Scan for the cell matching the given text and deliver its (X, Y) coordinate at center. 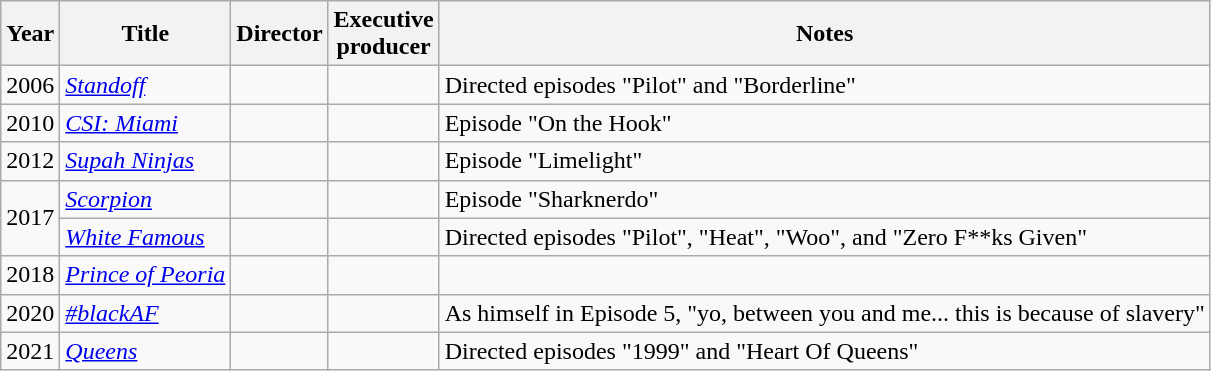
Scorpion (146, 199)
Title (146, 34)
2012 (30, 161)
CSI: Miami (146, 123)
Episode "Limelight" (824, 161)
2018 (30, 275)
Notes (824, 34)
Standoff (146, 85)
Directed episodes "1999" and "Heart Of Queens" (824, 351)
Episode "Sharknerdo" (824, 199)
#blackAF (146, 313)
Year (30, 34)
As himself in Episode 5, "yo, between you and me... this is because of slavery" (824, 313)
Prince of Peoria (146, 275)
2006 (30, 85)
Episode "On the Hook" (824, 123)
Directed episodes "Pilot", "Heat", "Woo", and "Zero F**ks Given" (824, 237)
2020 (30, 313)
Directed episodes "Pilot" and "Borderline" (824, 85)
Supah Ninjas (146, 161)
2010 (30, 123)
Executiveproducer (384, 34)
2021 (30, 351)
2017 (30, 218)
Queens (146, 351)
White Famous (146, 237)
Director (280, 34)
